Identify which cell holds the provided text, then report its [X, Y] central coordinate. 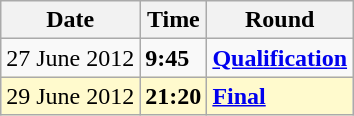
27 June 2012 [70, 58]
Date [70, 20]
Qualification [280, 58]
Final [280, 96]
9:45 [174, 58]
21:20 [174, 96]
29 June 2012 [70, 96]
Time [174, 20]
Round [280, 20]
